From the cell containing the given text, extract its center point as [X, Y] coordinate. 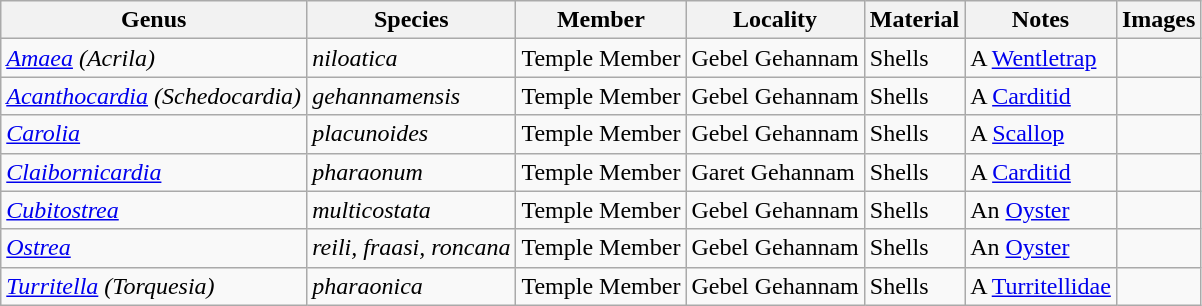
Turritella (Torquesia) [154, 286]
Carolia [154, 134]
A Turritellidae [1041, 286]
Amaea (Acrila) [154, 58]
placunoides [412, 134]
Claibornicardia [154, 172]
multicostata [412, 210]
Acanthocardia (Schedocardia) [154, 96]
Member [601, 20]
A Scallop [1041, 134]
Genus [154, 20]
Locality [775, 20]
Notes [1041, 20]
Images [1158, 20]
A Wentletrap [1041, 58]
Ostrea [154, 248]
Cubitostrea [154, 210]
pharaonica [412, 286]
gehannamensis [412, 96]
Species [412, 20]
Material [914, 20]
reili, fraasi, roncana [412, 248]
niloatica [412, 58]
Garet Gehannam [775, 172]
pharaonum [412, 172]
